Locate the cell with the specified text and output its (x, y) center coordinate. 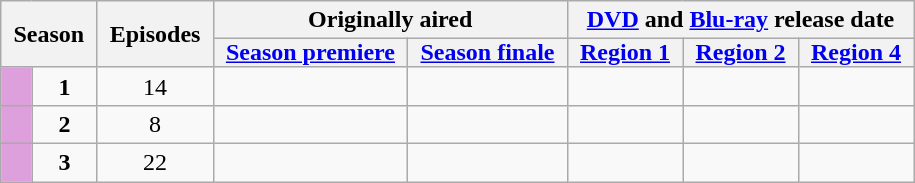
DVD and Blu-ray release date (740, 20)
Region 4 (856, 53)
14 (155, 86)
Season (49, 34)
2 (64, 124)
3 (64, 162)
Region 1 (625, 53)
Region 2 (741, 53)
Season finale (488, 53)
22 (155, 162)
Originally aired (390, 20)
1 (64, 86)
Episodes (155, 34)
8 (155, 124)
Season premiere (310, 53)
